Output the [X, Y] coordinate of the center of the cell containing the given text.  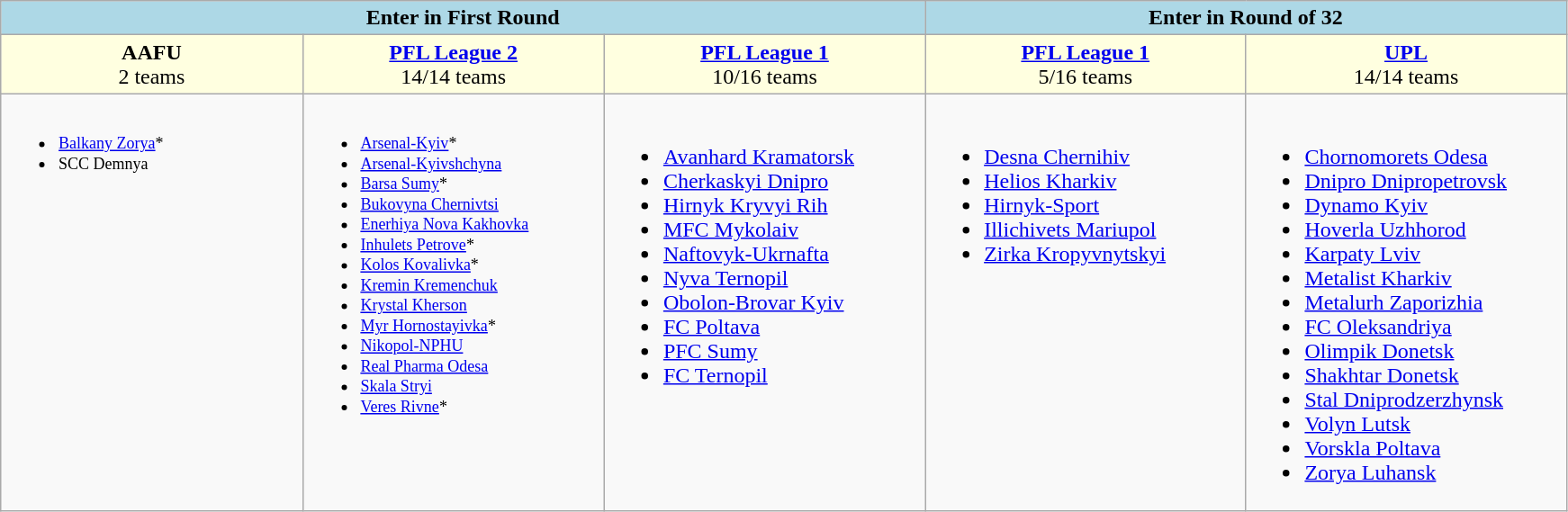
PFL League 110/16 teams [764, 65]
UPL 14/14 teams [1406, 65]
Avanhard KramatorskCherkaskyi DniproHirnyk Kryvyi RihMFC MykolaivNaftovyk-UkrnaftaNyva TernopilObolon-Brovar KyivFC PoltavaPFC SumyFC Ternopil [764, 302]
AAFU2 teams [151, 65]
Balkany Zorya*SCC Demnya [151, 302]
PFL League 15/16 teams [1086, 65]
Enter in Round of 32 [1246, 18]
PFL League 214/14 teams [454, 65]
Enter in First Round [463, 18]
Desna ChernihivHelios KharkivHirnyk-SportIllichivets MariupolZirka Kropyvnytskyi [1086, 302]
